Detect which cell encompasses the target text, then output its (X, Y) center coordinate. 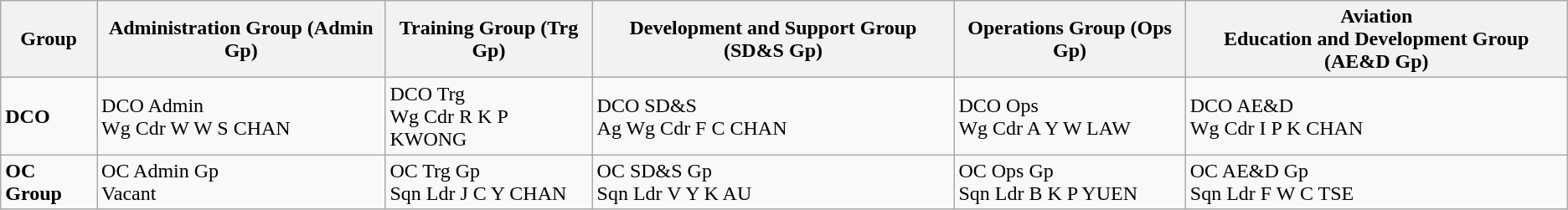
OC Admin GpVacant (241, 182)
Group (49, 39)
OC AE&D GpSqn Ldr F W C TSE (1376, 182)
DCO (49, 116)
OC Ops GpSqn Ldr B K P YUEN (1070, 182)
Training Group (Trg Gp) (489, 39)
DCO OpsWg Cdr A Y W LAW (1070, 116)
OC Group (49, 182)
Development and Support Group (SD&S Gp) (773, 39)
Operations Group (Ops Gp) (1070, 39)
DCO AE&DWg Cdr I P K CHAN (1376, 116)
OC SD&S GpSqn Ldr V Y K AU (773, 182)
OC Trg GpSqn Ldr J C Y CHAN (489, 182)
DCO AdminWg Cdr W W S CHAN (241, 116)
DCO TrgWg Cdr R K P KWONG (489, 116)
AviationEducation and Development Group (AE&D Gp) (1376, 39)
DCO SD&SAg Wg Cdr F C CHAN (773, 116)
Administration Group (Admin Gp) (241, 39)
